Return (X, Y) of the center of cell containing provided text 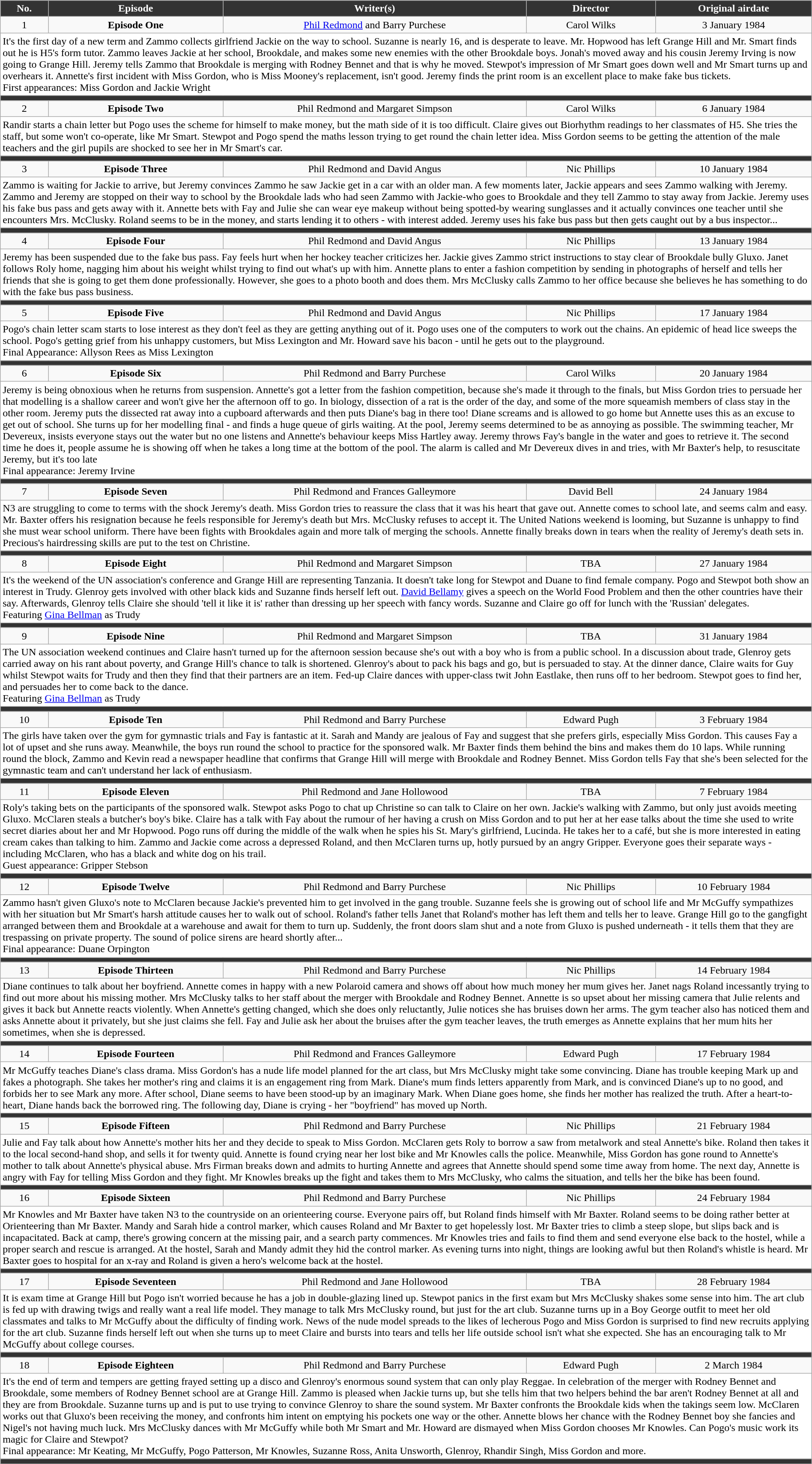
Episode Thirteen (136, 970)
Writer(s) (375, 9)
Episode Seventeen (136, 1282)
Episode Fifteen (136, 1126)
14 February 1984 (733, 970)
7 February 1984 (733, 792)
Episode Twelve (136, 887)
Director (591, 9)
Episode Nine (136, 636)
10 February 1984 (733, 887)
David Bell (591, 492)
16 (24, 1198)
6 (24, 373)
3 January 1984 (733, 25)
15 (24, 1126)
13 (24, 970)
18 (24, 1365)
Episode Eighteen (136, 1365)
10 January 1984 (733, 169)
12 (24, 887)
Episode Sixteen (136, 1198)
31 January 1984 (733, 636)
13 January 1984 (733, 241)
27 January 1984 (733, 564)
Episode Eleven (136, 792)
5 (24, 313)
11 (24, 792)
Episode (136, 9)
17 (24, 1282)
20 January 1984 (733, 373)
17 January 1984 (733, 313)
Episode Fourteen (136, 1054)
7 (24, 492)
9 (24, 636)
Original airdate (733, 9)
1 (24, 25)
3 (24, 169)
10 (24, 719)
3 February 1984 (733, 719)
Episode Seven (136, 492)
6 January 1984 (733, 108)
2 (24, 108)
Episode Eight (136, 564)
14 (24, 1054)
Episode One (136, 25)
17 February 1984 (733, 1054)
Episode Ten (136, 719)
8 (24, 564)
Episode Three (136, 169)
4 (24, 241)
24 January 1984 (733, 492)
28 February 1984 (733, 1282)
Episode Six (136, 373)
Episode Five (136, 313)
2 March 1984 (733, 1365)
24 February 1984 (733, 1198)
Episode Four (136, 241)
21 February 1984 (733, 1126)
Episode Two (136, 108)
No. (24, 9)
